Find where the given text appears and provide that cell's center as (X, Y) coordinate. 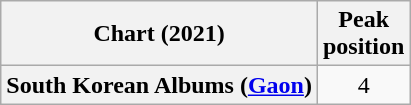
South Korean Albums (Gaon) (160, 85)
Peakposition (363, 34)
4 (363, 85)
Chart (2021) (160, 34)
